Locate the cell with the specified text and output its (X, Y) center coordinate. 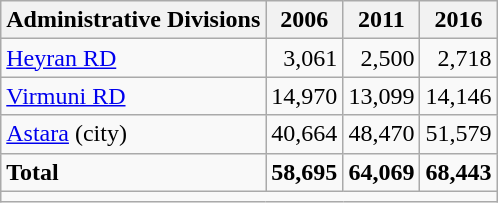
48,470 (382, 134)
3,061 (304, 58)
68,443 (458, 172)
40,664 (304, 134)
2011 (382, 20)
14,146 (458, 96)
Administrative Divisions (134, 20)
64,069 (382, 172)
2016 (458, 20)
2006 (304, 20)
2,718 (458, 58)
Astara (city) (134, 134)
2,500 (382, 58)
13,099 (382, 96)
14,970 (304, 96)
Virmuni RD (134, 96)
Heyran RD (134, 58)
58,695 (304, 172)
51,579 (458, 134)
Total (134, 172)
